Identify which cell holds the provided text, then report its (X, Y) central coordinate. 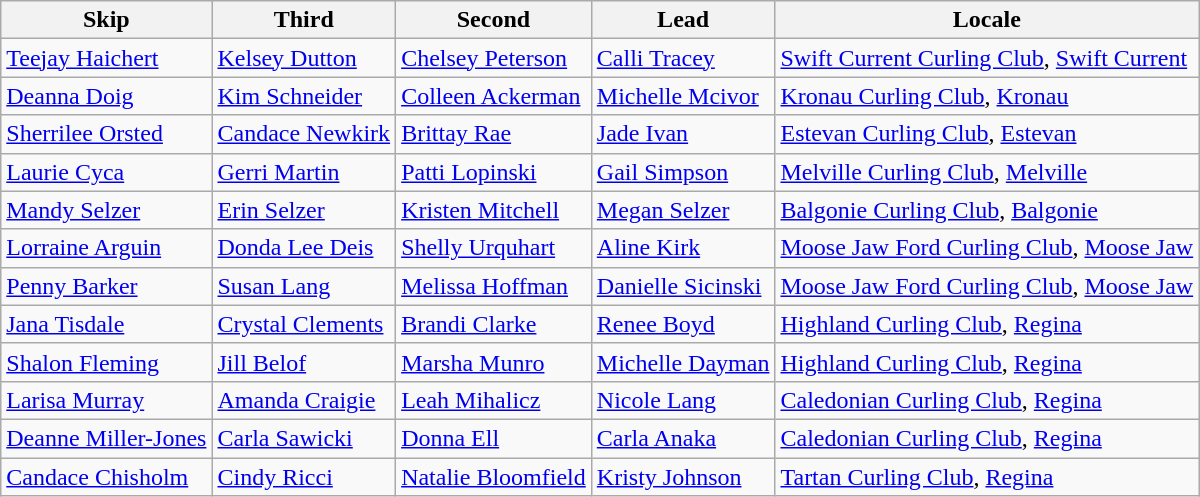
Melville Curling Club, Melville (987, 172)
Second (494, 20)
Tartan Curling Club, Regina (987, 477)
Crystal Clements (304, 324)
Third (304, 20)
Danielle Sicinski (683, 286)
Deanna Doig (106, 96)
Gerri Martin (304, 172)
Donna Ell (494, 438)
Jade Ivan (683, 134)
Patti Lopinski (494, 172)
Kristen Mitchell (494, 210)
Melissa Hoffman (494, 286)
Erin Selzer (304, 210)
Swift Current Curling Club, Swift Current (987, 58)
Mandy Selzer (106, 210)
Carla Anaka (683, 438)
Lead (683, 20)
Estevan Curling Club, Estevan (987, 134)
Leah Mihalicz (494, 400)
Jill Belof (304, 362)
Kim Schneider (304, 96)
Susan Lang (304, 286)
Skip (106, 20)
Brandi Clarke (494, 324)
Brittay Rae (494, 134)
Natalie Bloomfield (494, 477)
Amanda Craigie (304, 400)
Shalon Fleming (106, 362)
Larisa Murray (106, 400)
Nicole Lang (683, 400)
Teejay Haichert (106, 58)
Kristy Johnson (683, 477)
Penny Barker (106, 286)
Laurie Cyca (106, 172)
Shelly Urquhart (494, 248)
Candace Newkirk (304, 134)
Kronau Curling Club, Kronau (987, 96)
Sherrilee Orsted (106, 134)
Aline Kirk (683, 248)
Jana Tisdale (106, 324)
Michelle Mcivor (683, 96)
Megan Selzer (683, 210)
Calli Tracey (683, 58)
Gail Simpson (683, 172)
Candace Chisholm (106, 477)
Donda Lee Deis (304, 248)
Balgonie Curling Club, Balgonie (987, 210)
Cindy Ricci (304, 477)
Carla Sawicki (304, 438)
Renee Boyd (683, 324)
Michelle Dayman (683, 362)
Kelsey Dutton (304, 58)
Locale (987, 20)
Marsha Munro (494, 362)
Chelsey Peterson (494, 58)
Colleen Ackerman (494, 96)
Lorraine Arguin (106, 248)
Deanne Miller-Jones (106, 438)
